Detect which cell encompasses the target text, then output its [X, Y] center coordinate. 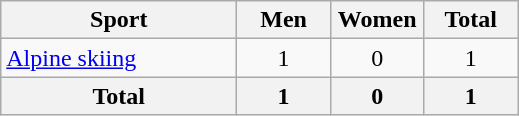
Women [377, 20]
Men [284, 20]
Sport [119, 20]
Alpine skiing [119, 58]
